From the cell containing the given text, extract its center point as (x, y) coordinate. 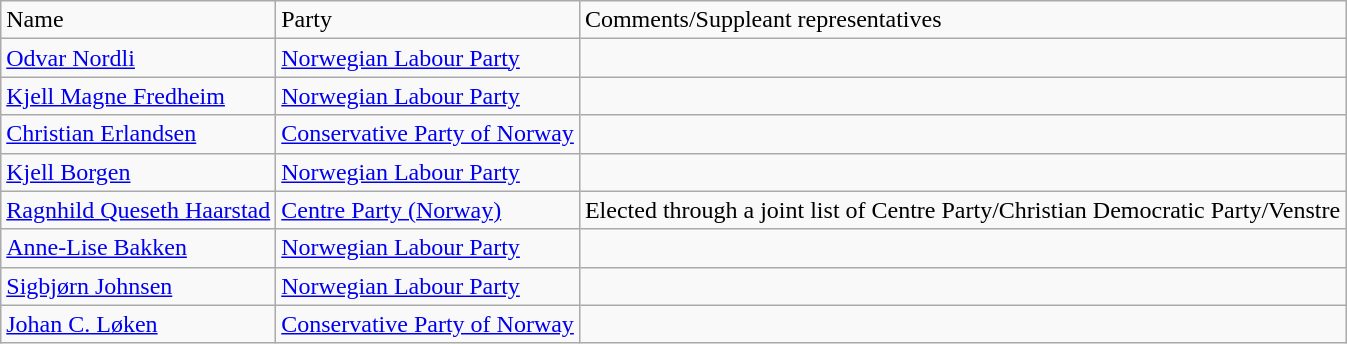
Comments/Suppleant representatives (962, 20)
Anne-Lise Bakken (138, 248)
Centre Party (Norway) (428, 210)
Kjell Magne Fredheim (138, 96)
Odvar Nordli (138, 58)
Elected through a joint list of Centre Party/Christian Democratic Party/Venstre (962, 210)
Party (428, 20)
Name (138, 20)
Kjell Borgen (138, 172)
Sigbjørn Johnsen (138, 286)
Ragnhild Queseth Haarstad (138, 210)
Johan C. Løken (138, 324)
Christian Erlandsen (138, 134)
